Determine the (X, Y) coordinate at the center of the cell enclosing the given text.  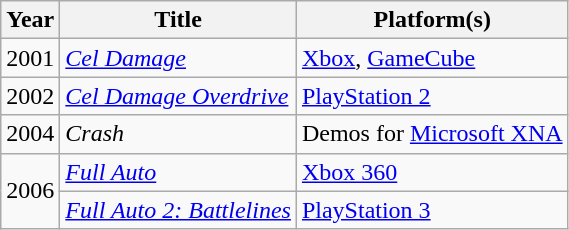
Xbox 360 (432, 172)
Cel Damage Overdrive (178, 96)
Title (178, 20)
2006 (30, 191)
Crash (178, 134)
Full Auto (178, 172)
PlayStation 2 (432, 96)
Full Auto 2: Battlelines (178, 210)
Demos for Microsoft XNA (432, 134)
Cel Damage (178, 58)
Platform(s) (432, 20)
2001 (30, 58)
Xbox, GameCube (432, 58)
2002 (30, 96)
PlayStation 3 (432, 210)
2004 (30, 134)
Year (30, 20)
